Search for the cell housing the specified text and yield its (X, Y) center coordinate. 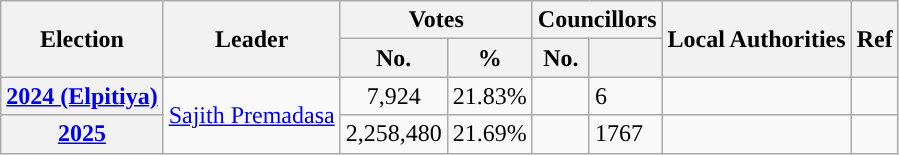
Election (82, 39)
7,924 (394, 96)
% (490, 58)
Ref (874, 39)
Councillors (597, 20)
1767 (626, 134)
Votes (436, 20)
2025 (82, 134)
Local Authorities (756, 39)
21.69% (490, 134)
Sajith Premadasa (252, 115)
Leader (252, 39)
21.83% (490, 96)
2,258,480 (394, 134)
6 (626, 96)
2024 (Elpitiya) (82, 96)
